For the text-containing cell, return its midpoint in [x, y] coordinate format. 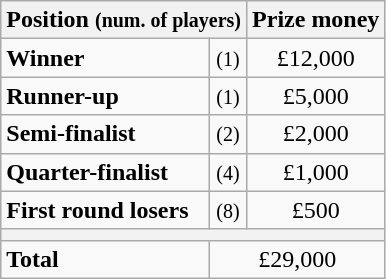
(8) [228, 210]
Winner [106, 58]
(4) [228, 172]
Total [106, 259]
First round losers [106, 210]
Prize money [316, 20]
£29,000 [296, 259]
Runner-up [106, 96]
£2,000 [316, 134]
£500 [316, 210]
£5,000 [316, 96]
£12,000 [316, 58]
Quarter-finalist [106, 172]
£1,000 [316, 172]
Semi-finalist [106, 134]
Position (num. of players) [124, 20]
(2) [228, 134]
